Return the (x, y) coordinate for the center point of the cell that contains the specified text.  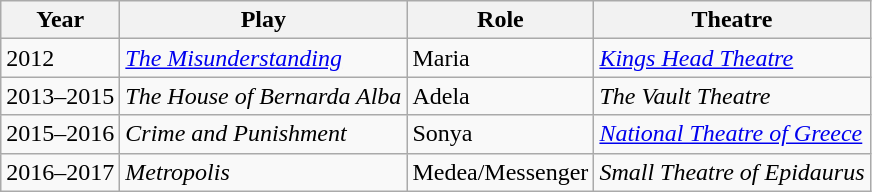
Play (264, 20)
Sonya (500, 134)
Medea/Messenger (500, 172)
2012 (60, 58)
Metropolis (264, 172)
The Misunderstanding (264, 58)
2016–2017 (60, 172)
National Theatre of Greece (732, 134)
The House of Bernarda Alba (264, 96)
Role (500, 20)
2015–2016 (60, 134)
Small Theatre of Epidaurus (732, 172)
Kings Head Theatre (732, 58)
Crime and Punishment (264, 134)
2013–2015 (60, 96)
Maria (500, 58)
Year (60, 20)
Adela (500, 96)
The Vault Theatre (732, 96)
Theatre (732, 20)
